Find where the given text appears and provide that cell's center as (X, Y) coordinate. 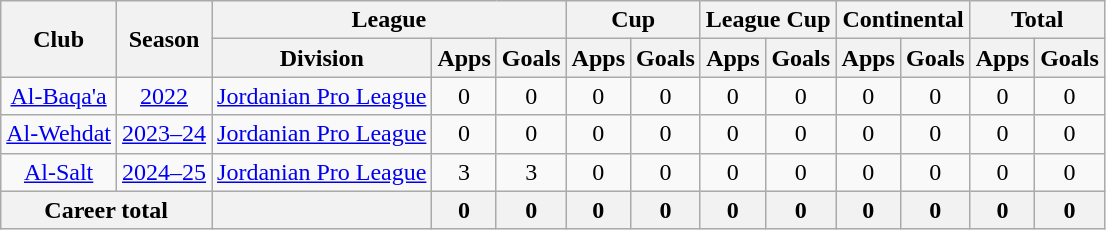
2022 (164, 96)
Cup (633, 20)
Season (164, 39)
2024–25 (164, 172)
2023–24 (164, 134)
Total (1037, 20)
League Cup (768, 20)
League (390, 20)
Career total (106, 210)
Division (322, 58)
Al-Salt (59, 172)
Continental (903, 20)
Club (59, 39)
Al-Baqa'a (59, 96)
Al-Wehdat (59, 134)
